For the text-containing cell, return its midpoint in (x, y) coordinate format. 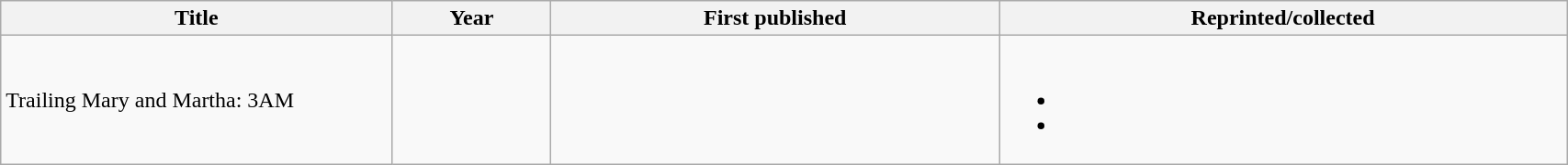
Trailing Mary and Martha: 3AM (197, 100)
Title (197, 18)
First published (775, 18)
Year (472, 18)
Reprinted/collected (1283, 18)
